Identify which cell holds the provided text, then report its [X, Y] central coordinate. 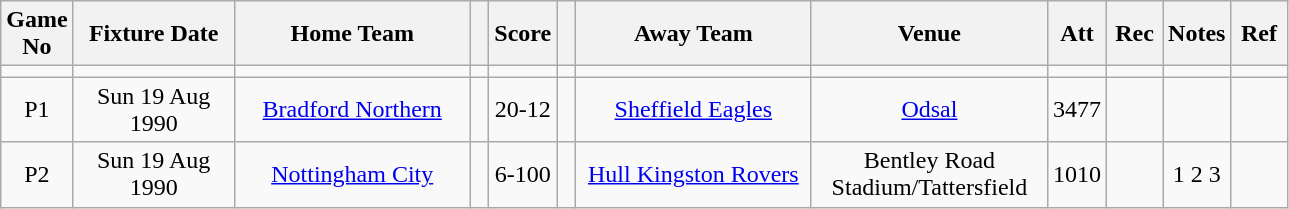
P2 [37, 174]
Ref [1259, 34]
Notes [1197, 34]
Score [523, 34]
1 2 3 [1197, 174]
Venue [929, 34]
Nottingham City [352, 174]
P1 [37, 110]
6-100 [523, 174]
Bradford Northern [352, 110]
Bentley Road Stadium/Tattersfield [929, 174]
Hull Kingston Rovers [693, 174]
Away Team [693, 34]
Home Team [352, 34]
3477 [1076, 110]
Game No [37, 34]
Odsal [929, 110]
Sheffield Eagles [693, 110]
Att [1076, 34]
20-12 [523, 110]
Rec [1135, 34]
1010 [1076, 174]
Fixture Date [154, 34]
